Detect which cell encompasses the target text, then output its (x, y) center coordinate. 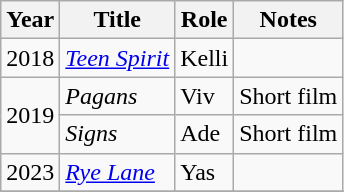
Title (118, 20)
Teen Spirit (118, 58)
2018 (30, 58)
Role (204, 20)
Ade (204, 134)
Viv (204, 96)
2019 (30, 115)
Signs (118, 134)
Kelli (204, 58)
Pagans (118, 96)
Notes (288, 20)
Yas (204, 172)
Rye Lane (118, 172)
Year (30, 20)
2023 (30, 172)
